Find where the given text appears and provide that cell's center as [x, y] coordinate. 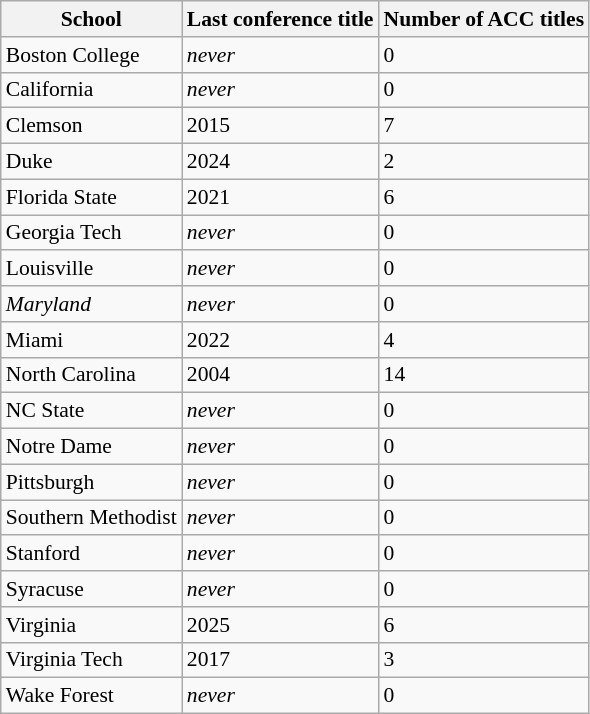
Stanford [92, 554]
Notre Dame [92, 447]
4 [484, 340]
2024 [280, 162]
Louisville [92, 269]
Syracuse [92, 589]
California [92, 90]
2017 [280, 660]
Southern Methodist [92, 518]
7 [484, 126]
Miami [92, 340]
Pittsburgh [92, 482]
2015 [280, 126]
NC State [92, 411]
Clemson [92, 126]
Number of ACC titles [484, 19]
Florida State [92, 197]
3 [484, 660]
2 [484, 162]
Wake Forest [92, 696]
14 [484, 375]
2025 [280, 625]
2021 [280, 197]
Georgia Tech [92, 233]
Virginia Tech [92, 660]
Last conference title [280, 19]
Maryland [92, 304]
School [92, 19]
Duke [92, 162]
North Carolina [92, 375]
2004 [280, 375]
2022 [280, 340]
Boston College [92, 55]
Virginia [92, 625]
